Return the (X, Y) coordinate for the center point of the cell that contains the specified text.  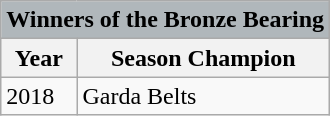
Season Champion (204, 58)
Year (39, 58)
Garda Belts (204, 96)
2018 (39, 96)
Winners of the Bronze Bearing (166, 20)
